Detect which cell encompasses the target text, then output its (x, y) center coordinate. 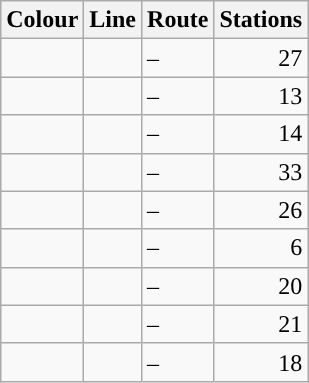
13 (261, 96)
27 (261, 58)
20 (261, 286)
26 (261, 210)
14 (261, 134)
Route (178, 20)
33 (261, 172)
6 (261, 248)
Colour (42, 20)
Line (113, 20)
21 (261, 324)
18 (261, 362)
Stations (261, 20)
